Return the [x, y] coordinate for the center point of the cell that contains the specified text.  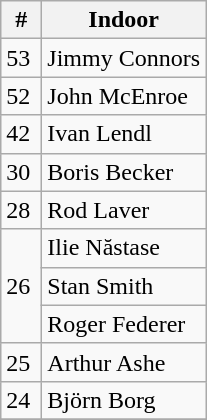
Ilie Năstase [124, 248]
Rod Laver [124, 210]
# [22, 20]
25 [22, 362]
Roger Federer [124, 324]
28 [22, 210]
Arthur Ashe [124, 362]
52 [22, 96]
Indoor [124, 20]
Björn Borg [124, 400]
30 [22, 172]
53 [22, 58]
24 [22, 400]
Boris Becker [124, 172]
Stan Smith [124, 286]
42 [22, 134]
John McEnroe [124, 96]
26 [22, 286]
Jimmy Connors [124, 58]
Ivan Lendl [124, 134]
